Find where the given text appears and provide that cell's center as (X, Y) coordinate. 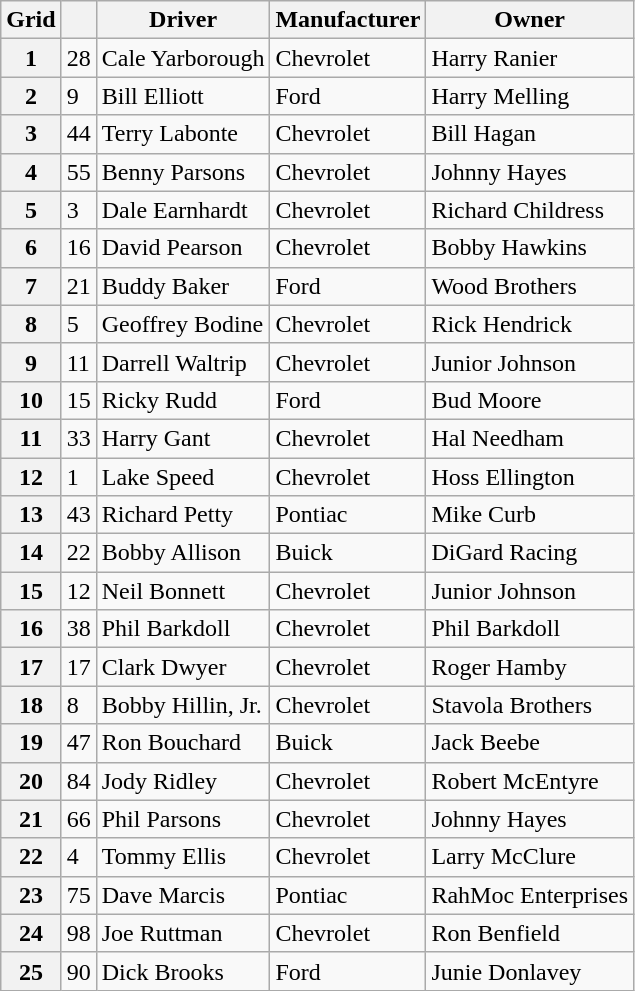
Grid (31, 20)
Owner (530, 20)
75 (78, 895)
28 (78, 58)
47 (78, 743)
19 (31, 743)
44 (78, 134)
Benny Parsons (183, 172)
18 (31, 705)
RahMoc Enterprises (530, 895)
66 (78, 819)
2 (31, 96)
Stavola Brothers (530, 705)
Richard Petty (183, 515)
24 (31, 933)
38 (78, 629)
84 (78, 781)
43 (78, 515)
Manufacturer (348, 20)
55 (78, 172)
Bill Hagan (530, 134)
Ricky Rudd (183, 400)
Geoffrey Bodine (183, 324)
33 (78, 438)
DiGard Racing (530, 553)
Hoss Ellington (530, 477)
23 (31, 895)
Roger Hamby (530, 667)
Mike Curb (530, 515)
13 (31, 515)
98 (78, 933)
Dale Earnhardt (183, 210)
Junie Donlavey (530, 971)
Ron Benfield (530, 933)
Rick Hendrick (530, 324)
10 (31, 400)
Harry Ranier (530, 58)
Harry Gant (183, 438)
Jack Beebe (530, 743)
6 (31, 248)
Bobby Hawkins (530, 248)
Phil Parsons (183, 819)
Tommy Ellis (183, 857)
Bill Elliott (183, 96)
20 (31, 781)
Driver (183, 20)
14 (31, 553)
Robert McEntyre (530, 781)
Bobby Hillin, Jr. (183, 705)
Darrell Waltrip (183, 362)
Clark Dwyer (183, 667)
90 (78, 971)
Dave Marcis (183, 895)
Richard Childress (530, 210)
Hal Needham (530, 438)
Ron Bouchard (183, 743)
Buddy Baker (183, 286)
Terry Labonte (183, 134)
Neil Bonnett (183, 591)
Wood Brothers (530, 286)
Jody Ridley (183, 781)
7 (31, 286)
25 (31, 971)
Bud Moore (530, 400)
Bobby Allison (183, 553)
David Pearson (183, 248)
Dick Brooks (183, 971)
Joe Ruttman (183, 933)
Larry McClure (530, 857)
Lake Speed (183, 477)
Cale Yarborough (183, 58)
Harry Melling (530, 96)
